Determine the (x, y) coordinate at the center of the cell enclosing the given text.  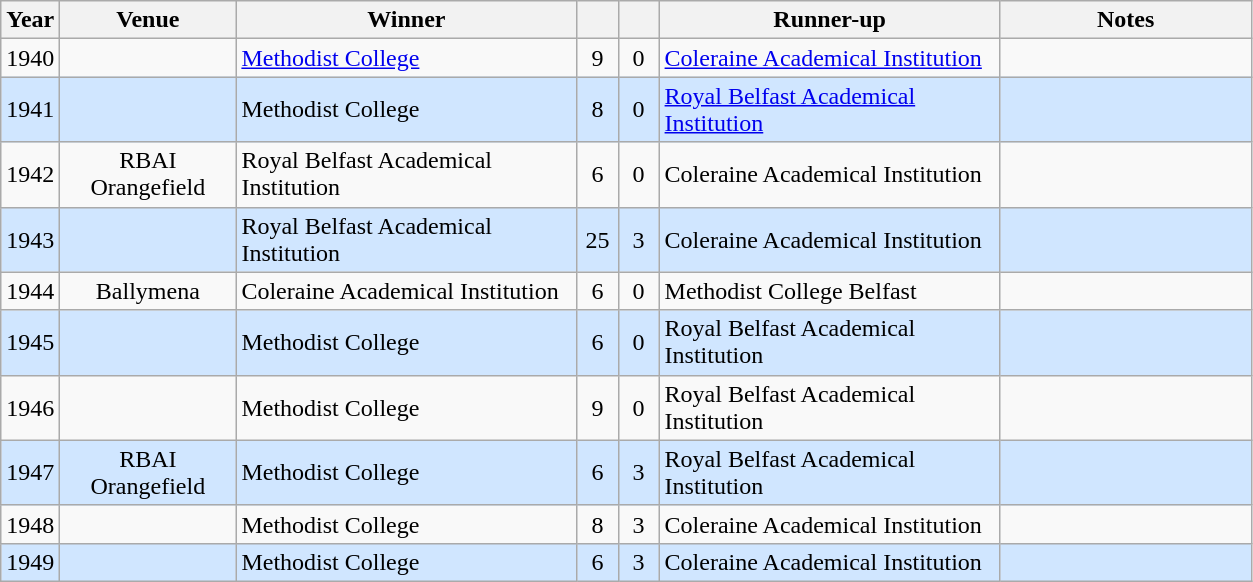
1947 (30, 472)
Runner-up (830, 20)
Methodist College Belfast (830, 291)
Notes (1126, 20)
1942 (30, 174)
1945 (30, 342)
1948 (30, 524)
Year (30, 20)
Venue (148, 20)
Ballymena (148, 291)
1943 (30, 240)
1941 (30, 110)
1949 (30, 562)
25 (598, 240)
Winner (406, 20)
1940 (30, 58)
1946 (30, 408)
1944 (30, 291)
